Locate the cell with the specified text and output its [X, Y] center coordinate. 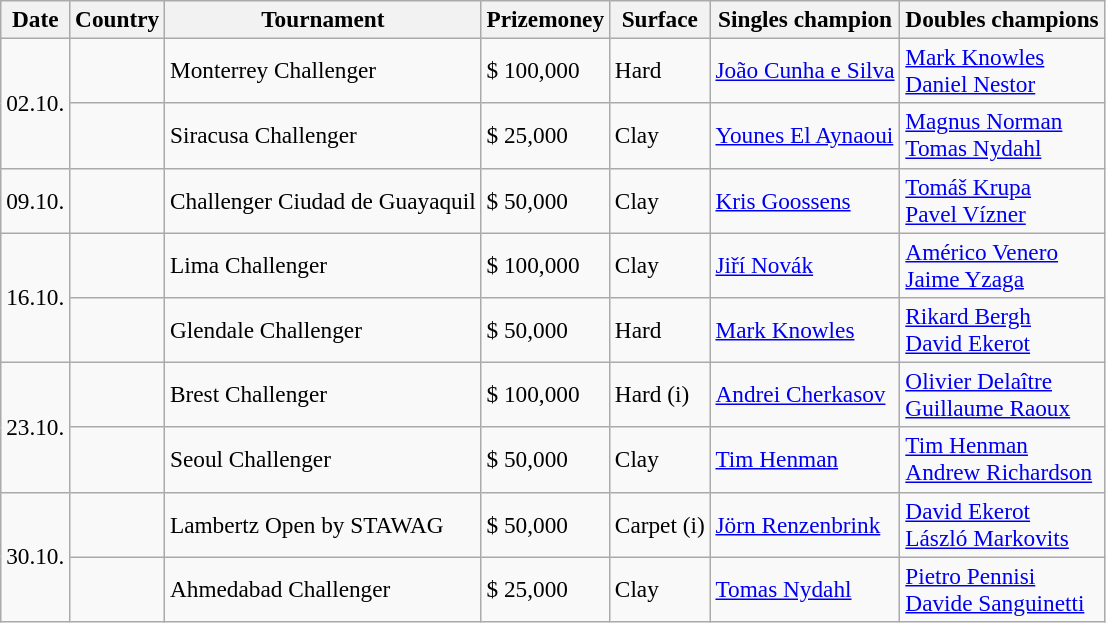
Younes El Aynaoui [805, 136]
23.10. [36, 427]
Prizemoney [545, 19]
Andrei Cherkasov [805, 394]
David Ekerot László Markovits [1002, 524]
30.10. [36, 557]
16.10. [36, 297]
Jiří Novák [805, 264]
Tomas Nydahl [805, 588]
Lima Challenger [323, 264]
Country [118, 19]
Surface [660, 19]
Date [36, 19]
Singles champion [805, 19]
Challenger Ciudad de Guayaquil [323, 200]
Olivier Delaître Guillaume Raoux [1002, 394]
Doubles champions [1002, 19]
Ahmedabad Challenger [323, 588]
Jörn Renzenbrink [805, 524]
Pietro Pennisi Davide Sanguinetti [1002, 588]
Lambertz Open by STAWAG [323, 524]
Mark Knowles Daniel Nestor [1002, 70]
Mark Knowles [805, 330]
Magnus Norman Tomas Nydahl [1002, 136]
Rikard Bergh David Ekerot [1002, 330]
Tim Henman [805, 460]
Hard (i) [660, 394]
Kris Goossens [805, 200]
09.10. [36, 200]
Seoul Challenger [323, 460]
Glendale Challenger [323, 330]
Carpet (i) [660, 524]
Tournament [323, 19]
João Cunha e Silva [805, 70]
Américo Venero Jaime Yzaga [1002, 264]
Siracusa Challenger [323, 136]
Monterrey Challenger [323, 70]
02.10. [36, 103]
Brest Challenger [323, 394]
Tim Henman Andrew Richardson [1002, 460]
Tomáš Krupa Pavel Vízner [1002, 200]
